Pinpoint the cell where the given text exists, returning its (X, Y) midpoint coordinate. 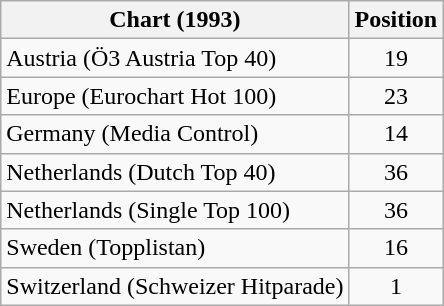
19 (396, 58)
Netherlands (Dutch Top 40) (175, 172)
23 (396, 96)
Germany (Media Control) (175, 134)
Position (396, 20)
Chart (1993) (175, 20)
Austria (Ö3 Austria Top 40) (175, 58)
1 (396, 286)
Sweden (Topplistan) (175, 248)
Europe (Eurochart Hot 100) (175, 96)
16 (396, 248)
Switzerland (Schweizer Hitparade) (175, 286)
14 (396, 134)
Netherlands (Single Top 100) (175, 210)
